Determine the [x, y] coordinate at the center of the cell enclosing the given text.  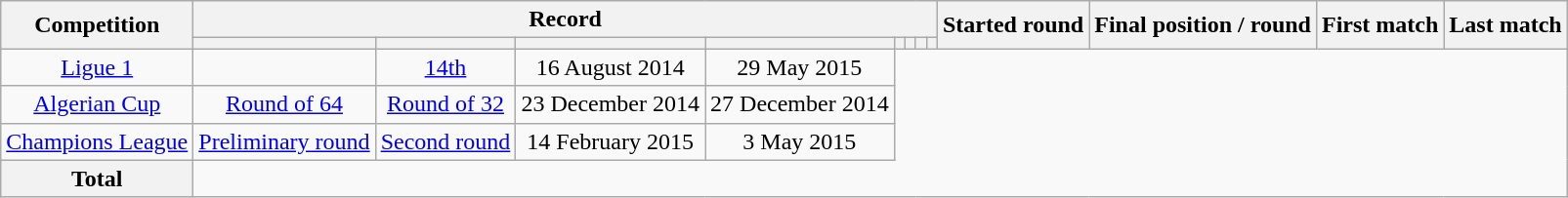
Total [98, 178]
Algerian Cup [98, 104]
14 February 2015 [611, 141]
Last match [1505, 25]
Competition [98, 25]
14th [445, 67]
3 May 2015 [800, 141]
First match [1379, 25]
16 August 2014 [611, 67]
Final position / round [1204, 25]
Champions League [98, 141]
Started round [1012, 25]
Ligue 1 [98, 67]
29 May 2015 [800, 67]
27 December 2014 [800, 104]
Round of 32 [445, 104]
Second round [445, 141]
Record [566, 20]
23 December 2014 [611, 104]
Preliminary round [284, 141]
Round of 64 [284, 104]
